Extract the (x, y) coordinate from the center of the cell holding the provided text.  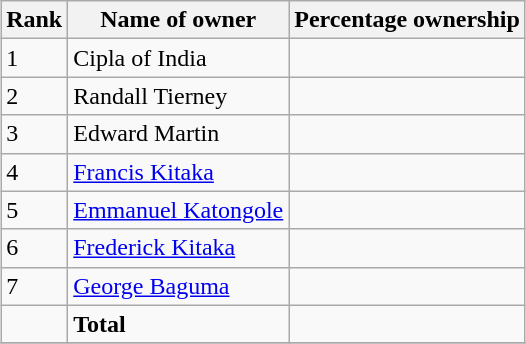
1 (34, 58)
Francis Kitaka (178, 172)
George Baguma (178, 286)
Randall Tierney (178, 96)
6 (34, 248)
Rank (34, 20)
Cipla of India (178, 58)
Emmanuel Katongole (178, 210)
5 (34, 210)
Edward Martin (178, 134)
Total (178, 324)
Name of owner (178, 20)
7 (34, 286)
Percentage ownership (408, 20)
Frederick Kitaka (178, 248)
3 (34, 134)
2 (34, 96)
4 (34, 172)
